Pinpoint the cell where the given text exists, returning its (x, y) midpoint coordinate. 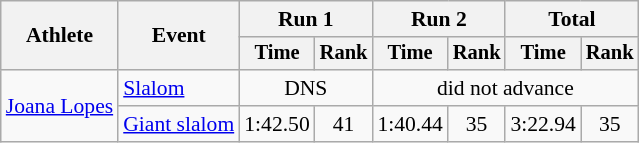
Run 2 (438, 19)
Joana Lopes (60, 106)
Giant slalom (178, 124)
did not advance (505, 88)
Total (572, 19)
Run 1 (306, 19)
1:40.44 (410, 124)
3:22.94 (542, 124)
Slalom (178, 88)
Athlete (60, 36)
1:42.50 (276, 124)
DNS (306, 88)
41 (344, 124)
Event (178, 36)
